Identify which cell holds the provided text, then report its (x, y) central coordinate. 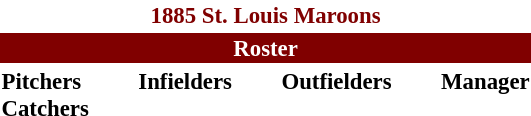
1885 St. Louis Maroons (266, 15)
Roster (266, 48)
